Output the (x, y) coordinate of the center of the cell containing the given text.  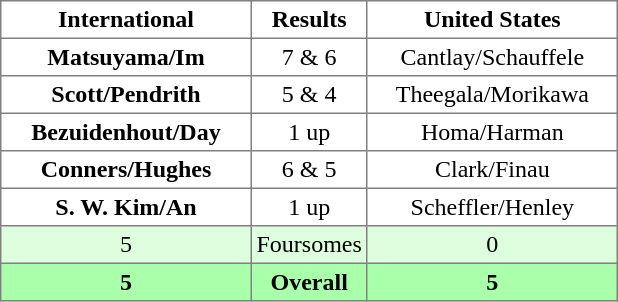
Cantlay/Schauffele (492, 57)
Clark/Finau (492, 170)
Overall (309, 282)
Bezuidenhout/Day (126, 132)
Results (309, 20)
Foursomes (309, 245)
Matsuyama/Im (126, 57)
Scott/Pendrith (126, 95)
Homa/Harman (492, 132)
5 & 4 (309, 95)
Conners/Hughes (126, 170)
United States (492, 20)
6 & 5 (309, 170)
Theegala/Morikawa (492, 95)
7 & 6 (309, 57)
0 (492, 245)
Scheffler/Henley (492, 207)
S. W. Kim/An (126, 207)
International (126, 20)
